Scan for the cell matching the given text and deliver its [X, Y] coordinate at center. 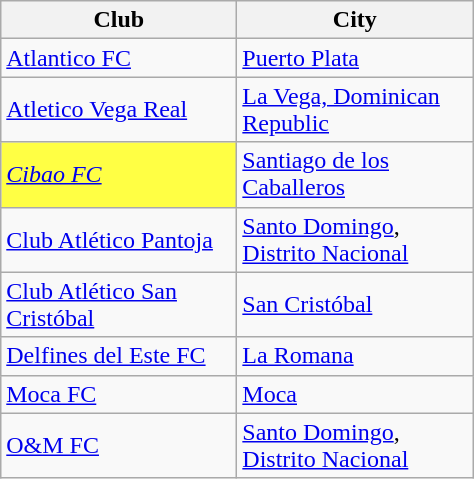
Atletico Vega Real [119, 110]
San Cristóbal [355, 304]
O&M FC [119, 446]
Moca [355, 394]
Puerto Plata [355, 58]
Atlantico FC [119, 58]
Cibao FC [119, 174]
Santiago de los Caballeros [355, 174]
Moca FC [119, 394]
La Romana [355, 356]
City [355, 20]
Delfines del Este FC [119, 356]
Club [119, 20]
Club Atlético Pantoja [119, 240]
La Vega, Dominican Republic [355, 110]
Club Atlético San Cristóbal [119, 304]
